Provide the [X, Y] coordinate of the cell's center where the given text is located.  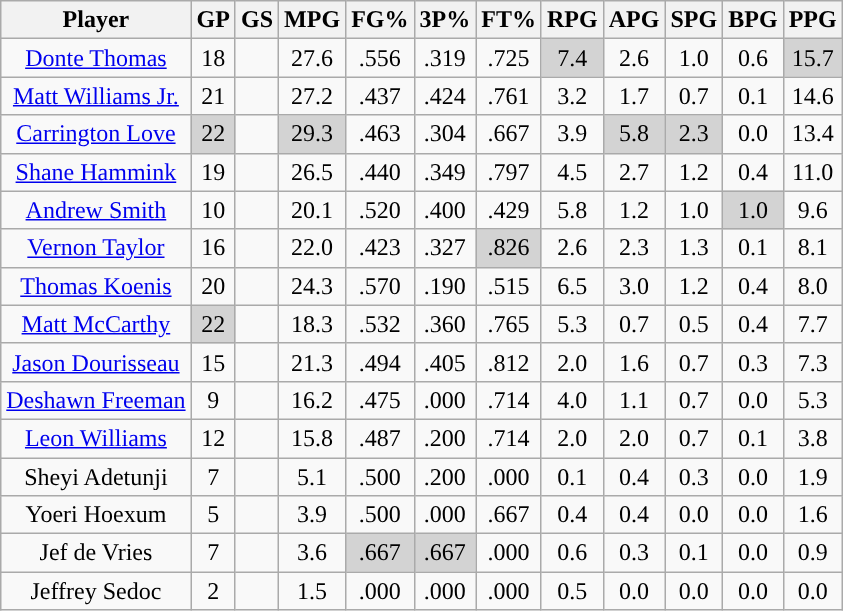
Jeffrey Sedoc [96, 591]
Jason Dourisseau [96, 362]
8.1 [812, 248]
.437 [380, 96]
.429 [509, 210]
26.5 [312, 172]
18 [213, 58]
19 [213, 172]
Shane Hammink [96, 172]
.515 [509, 286]
.556 [380, 58]
3.2 [572, 96]
0.9 [812, 553]
1.3 [694, 248]
29.3 [312, 134]
.826 [509, 248]
Deshawn Freeman [96, 400]
Player [96, 20]
15.7 [812, 58]
Jef de Vries [96, 553]
Donte Thomas [96, 58]
9.6 [812, 210]
.532 [380, 324]
.319 [445, 58]
1.9 [812, 477]
Leon Williams [96, 438]
.494 [380, 362]
3P% [445, 20]
5 [213, 515]
11.0 [812, 172]
FT% [509, 20]
7.7 [812, 324]
SPG [694, 20]
BPG [753, 20]
1.7 [634, 96]
10 [213, 210]
2.7 [634, 172]
GS [256, 20]
3.6 [312, 553]
15.8 [312, 438]
.304 [445, 134]
FG% [380, 20]
.765 [509, 324]
Matt Williams Jr. [96, 96]
16.2 [312, 400]
GP [213, 20]
Andrew Smith [96, 210]
RPG [572, 20]
.812 [509, 362]
PPG [812, 20]
Thomas Koenis [96, 286]
Matt McCarthy [96, 324]
16 [213, 248]
13.4 [812, 134]
.400 [445, 210]
20.1 [312, 210]
5.1 [312, 477]
.570 [380, 286]
.797 [509, 172]
14.6 [812, 96]
.463 [380, 134]
.405 [445, 362]
.725 [509, 58]
9 [213, 400]
.424 [445, 96]
3.0 [634, 286]
7.4 [572, 58]
4.5 [572, 172]
.520 [380, 210]
2 [213, 591]
.423 [380, 248]
Yoeri Hoexum [96, 515]
3.8 [812, 438]
Sheyi Adetunji [96, 477]
20 [213, 286]
1.1 [634, 400]
.360 [445, 324]
1.5 [312, 591]
22.0 [312, 248]
Vernon Taylor [96, 248]
18.3 [312, 324]
.190 [445, 286]
.761 [509, 96]
7.3 [812, 362]
.349 [445, 172]
8.0 [812, 286]
24.3 [312, 286]
15 [213, 362]
.440 [380, 172]
.487 [380, 438]
27.6 [312, 58]
Carrington Love [96, 134]
APG [634, 20]
6.5 [572, 286]
27.2 [312, 96]
4.0 [572, 400]
.475 [380, 400]
MPG [312, 20]
.327 [445, 248]
12 [213, 438]
21.3 [312, 362]
21 [213, 96]
